Detect which cell encompasses the target text, then output its (x, y) center coordinate. 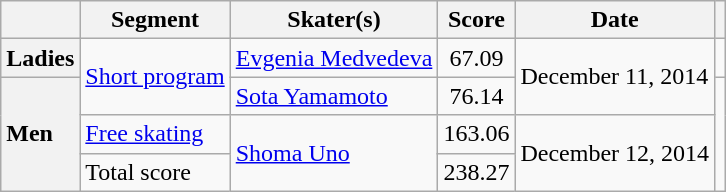
Skater(s) (334, 20)
Total score (155, 172)
163.06 (476, 134)
Evgenia Medvedeva (334, 58)
76.14 (476, 96)
Ladies (40, 58)
Short program (155, 77)
December 12, 2014 (615, 153)
Free skating (155, 134)
Score (476, 20)
December 11, 2014 (615, 77)
Segment (155, 20)
Date (615, 20)
67.09 (476, 58)
Men (40, 134)
Shoma Uno (334, 153)
238.27 (476, 172)
Sota Yamamoto (334, 96)
